Locate the cell with the specified text and output its (X, Y) center coordinate. 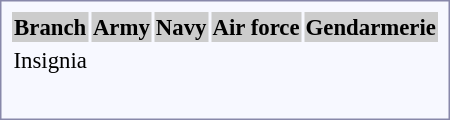
Insignia (50, 60)
Navy (181, 27)
Air force (256, 27)
Army (121, 27)
Branch (50, 27)
Gendarmerie (370, 27)
